Return the [X, Y] coordinate for the center point of the cell that contains the specified text.  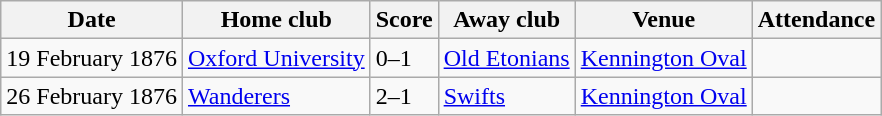
Home club [276, 20]
2–1 [404, 96]
0–1 [404, 58]
Wanderers [276, 96]
Date [92, 20]
19 February 1876 [92, 58]
Old Etonians [506, 58]
Oxford University [276, 58]
Away club [506, 20]
Attendance [816, 20]
Score [404, 20]
Venue [664, 20]
Swifts [506, 96]
26 February 1876 [92, 96]
